Scan for the cell matching the given text and deliver its [X, Y] coordinate at center. 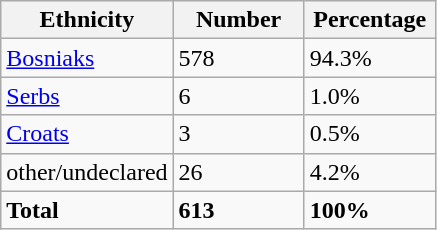
100% [370, 210]
578 [238, 58]
613 [238, 210]
4.2% [370, 172]
other/undeclared [87, 172]
Croats [87, 134]
Serbs [87, 96]
0.5% [370, 134]
94.3% [370, 58]
Number [238, 20]
Ethnicity [87, 20]
3 [238, 134]
Total [87, 210]
Bosniaks [87, 58]
26 [238, 172]
1.0% [370, 96]
6 [238, 96]
Percentage [370, 20]
